Detect which cell encompasses the target text, then output its [X, Y] center coordinate. 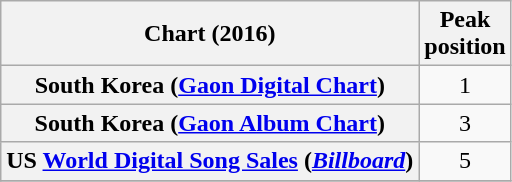
Chart (2016) [210, 34]
Peakposition [465, 34]
South Korea (Gaon Album Chart) [210, 123]
3 [465, 123]
US World Digital Song Sales (Billboard) [210, 161]
1 [465, 85]
5 [465, 161]
South Korea (Gaon Digital Chart) [210, 85]
